Locate the cell with the specified text and output its (x, y) center coordinate. 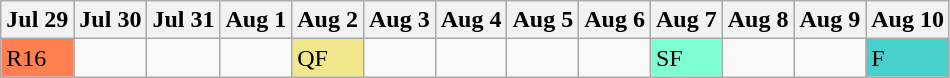
R16 (38, 58)
Aug 3 (399, 20)
SF (686, 58)
Aug 7 (686, 20)
Aug 9 (830, 20)
QF (328, 58)
Aug 1 (256, 20)
Aug 5 (543, 20)
Aug 6 (615, 20)
Aug 8 (758, 20)
Jul 29 (38, 20)
Aug 10 (908, 20)
F (908, 58)
Jul 30 (110, 20)
Aug 2 (328, 20)
Jul 31 (184, 20)
Aug 4 (471, 20)
